From the cell containing the given text, extract its center point as (X, Y) coordinate. 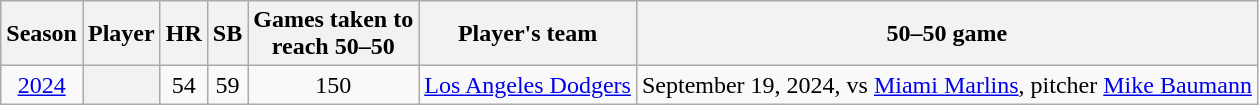
54 (184, 85)
59 (227, 85)
2024 (42, 85)
HR (184, 34)
Games taken to reach 50–50 (334, 34)
150 (334, 85)
Season (42, 34)
Los Angeles Dodgers (528, 85)
September 19, 2024, vs Miami Marlins, pitcher Mike Baumann (946, 85)
50–50 game (946, 34)
Player (121, 34)
SB (227, 34)
Player's team (528, 34)
